From the cell containing the given text, extract its center point as (X, Y) coordinate. 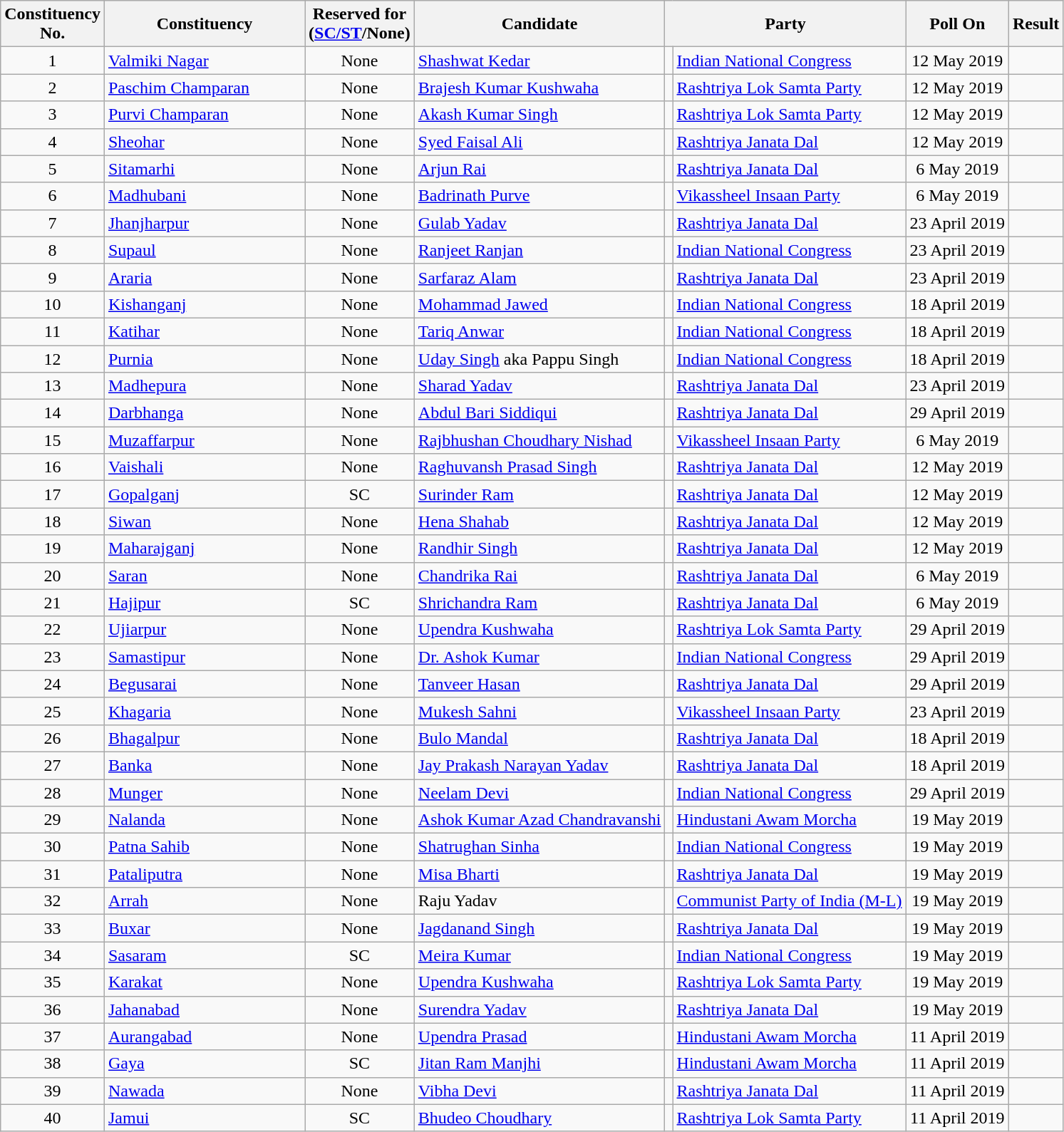
30 (53, 847)
8 (53, 250)
Saran (204, 576)
Shashwat Kedar (539, 61)
Vaishali (204, 467)
3 (53, 115)
Araria (204, 277)
Raju Yadav (539, 901)
Sharad Yadav (539, 386)
35 (53, 982)
Samastipur (204, 657)
Bhagalpur (204, 738)
Raghuvansh Prasad Singh (539, 467)
26 (53, 738)
Gopalganj (204, 494)
Nawada (204, 1091)
20 (53, 576)
29 (53, 820)
Sheohar (204, 142)
Supaul (204, 250)
10 (53, 304)
Abdul Bari Siddiqui (539, 413)
Hajipur (204, 603)
Result (1035, 24)
Akash Kumar Singh (539, 115)
21 (53, 603)
Jhanjharpur (204, 223)
Jagdanand Singh (539, 928)
Vibha Devi (539, 1091)
Patna Sahib (204, 847)
6 (53, 196)
Nalanda (204, 820)
Mohammad Jawed (539, 304)
Candidate (539, 24)
Jahanabad (204, 1009)
15 (53, 440)
Muzaffarpur (204, 440)
Chandrika Rai (539, 576)
Jay Prakash Narayan Yadav (539, 765)
Maharajganj (204, 549)
27 (53, 765)
Badrinath Purve (539, 196)
Randhir Singh (539, 549)
Ashok Kumar Azad Chandravanshi (539, 820)
Reserved for(SC/ST/None) (360, 24)
Munger (204, 793)
24 (53, 684)
4 (53, 142)
Madhubani (204, 196)
16 (53, 467)
23 (53, 657)
Shrichandra Ram (539, 603)
Syed Faisal Ali (539, 142)
2 (53, 88)
Arjun Rai (539, 169)
Siwan (204, 521)
Rajbhushan Choudhary Nishad (539, 440)
34 (53, 955)
Shatrughan Sinha (539, 847)
Gulab Yadav (539, 223)
22 (53, 630)
Purvi Champaran (204, 115)
Mukesh Sahni (539, 711)
Neelam Devi (539, 793)
Sitamarhi (204, 169)
Paschim Champaran (204, 88)
Upendra Prasad (539, 1037)
31 (53, 874)
Pataliputra (204, 874)
Arrah (204, 901)
13 (53, 386)
19 (53, 549)
Dr. Ashok Kumar (539, 657)
Bulo Mandal (539, 738)
Uday Singh aka Pappu Singh (539, 358)
Surinder Ram (539, 494)
Bhudeo Choudhary (539, 1118)
Tariq Anwar (539, 331)
Banka (204, 765)
Ujiarpur (204, 630)
28 (53, 793)
Surendra Yadav (539, 1009)
17 (53, 494)
Karakat (204, 982)
7 (53, 223)
Katihar (204, 331)
Jamui (204, 1118)
Gaya (204, 1064)
Begusarai (204, 684)
18 (53, 521)
39 (53, 1091)
Poll On (957, 24)
11 (53, 331)
Party (785, 24)
Kishanganj (204, 304)
14 (53, 413)
38 (53, 1064)
Ranjeet Ranjan (539, 250)
40 (53, 1118)
Tanveer Hasan (539, 684)
9 (53, 277)
Communist Party of India (M-L) (790, 901)
Valmiki Nagar (204, 61)
Sasaram (204, 955)
Meira Kumar (539, 955)
Darbhanga (204, 413)
Madhepura (204, 386)
12 (53, 358)
Constituency (204, 24)
32 (53, 901)
36 (53, 1009)
Buxar (204, 928)
37 (53, 1037)
Misa Bharti (539, 874)
Brajesh Kumar Kushwaha (539, 88)
25 (53, 711)
Sarfaraz Alam (539, 277)
Hena Shahab (539, 521)
Jitan Ram Manjhi (539, 1064)
Khagaria (204, 711)
Purnia (204, 358)
5 (53, 169)
Constituency No. (53, 24)
33 (53, 928)
Aurangabad (204, 1037)
1 (53, 61)
